Output the [x, y] coordinate of the center of the cell containing the given text.  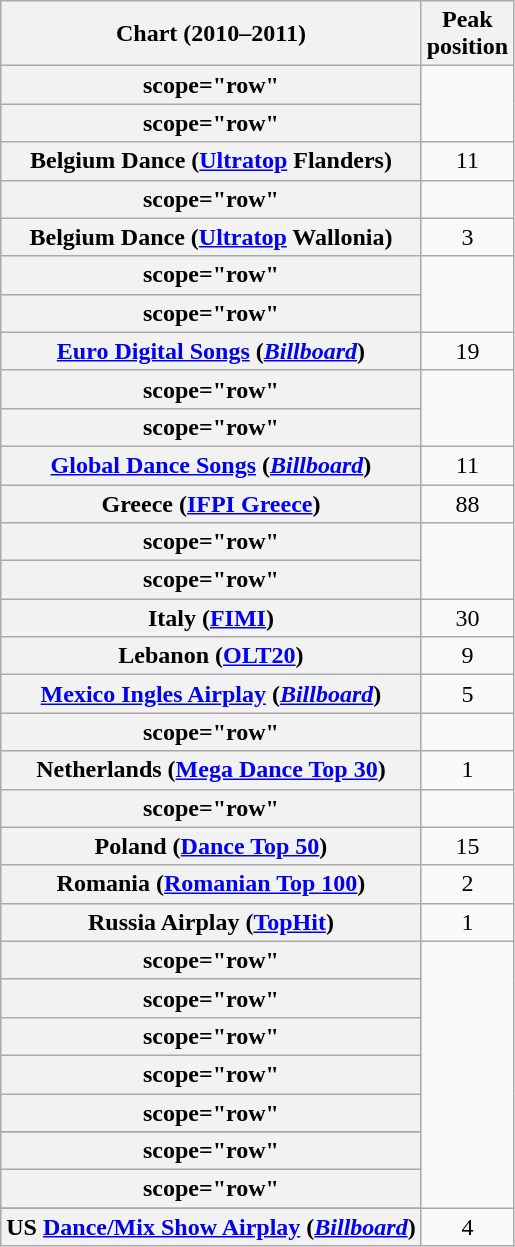
Italy (FIMI) [211, 618]
US Dance/Mix Show Airplay (Billboard) [211, 1227]
19 [467, 351]
Mexico Ingles Airplay (Billboard) [211, 694]
88 [467, 503]
Belgium Dance (Ultratop Wallonia) [211, 237]
Euro Digital Songs (Billboard) [211, 351]
Russia Airplay (TopHit) [211, 922]
Peakposition [467, 34]
9 [467, 656]
Romania (Romanian Top 100) [211, 884]
5 [467, 694]
Netherlands (Mega Dance Top 30) [211, 770]
15 [467, 846]
Chart (2010–2011) [211, 34]
Belgium Dance (Ultratop Flanders) [211, 161]
30 [467, 618]
Greece (IFPI Greece) [211, 503]
3 [467, 237]
Global Dance Songs (Billboard) [211, 465]
4 [467, 1227]
Lebanon (OLT20) [211, 656]
2 [467, 884]
Poland (Dance Top 50) [211, 846]
